Determine the (X, Y) coordinate at the center of the cell enclosing the given text.  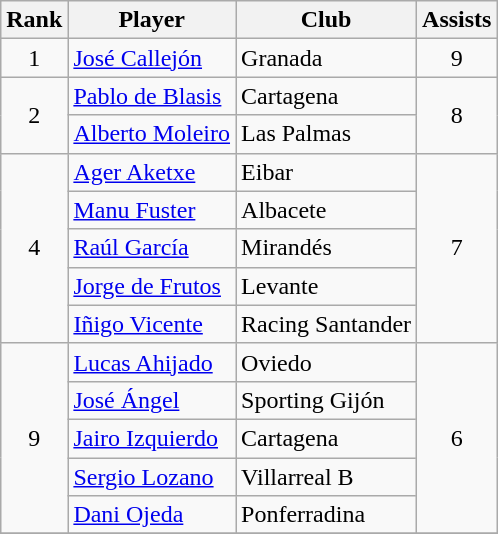
Jairo Izquierdo (152, 438)
Sporting Gijón (326, 400)
8 (457, 115)
Ager Aketxe (152, 172)
José Ángel (152, 400)
Ponferradina (326, 515)
Las Palmas (326, 134)
Albacete (326, 210)
Dani Ojeda (152, 515)
Raúl García (152, 248)
Pablo de Blasis (152, 96)
Eibar (326, 172)
Player (152, 20)
Assists (457, 20)
Lucas Ahijado (152, 362)
Rank (34, 20)
Iñigo Vicente (152, 324)
Villarreal B (326, 477)
4 (34, 248)
Jorge de Frutos (152, 286)
Club (326, 20)
Granada (326, 58)
Mirandés (326, 248)
José Callejón (152, 58)
7 (457, 248)
Racing Santander (326, 324)
1 (34, 58)
2 (34, 115)
Alberto Moleiro (152, 134)
Manu Fuster (152, 210)
Levante (326, 286)
Oviedo (326, 362)
Sergio Lozano (152, 477)
6 (457, 438)
